Extract the [X, Y] coordinate from the center of the cell holding the provided text.  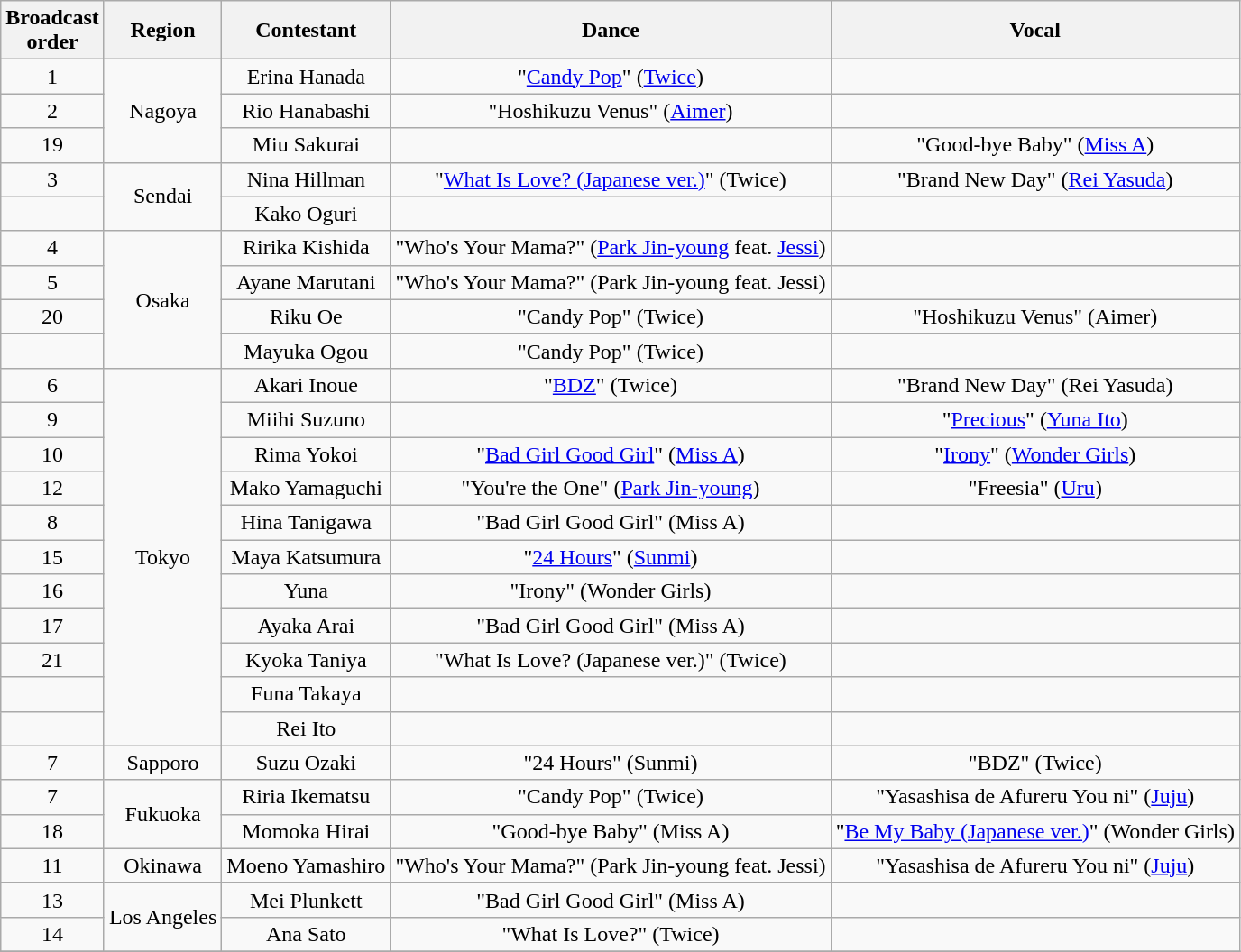
21 [52, 660]
Ririka Kishida [307, 248]
Fukuoka [162, 814]
1 [52, 77]
Region [162, 31]
Tokyo [162, 557]
6 [52, 385]
13 [52, 900]
Contestant [307, 31]
Erina Hanada [307, 77]
Ana Sato [307, 934]
17 [52, 626]
11 [52, 865]
18 [52, 831]
20 [52, 316]
Okinawa [162, 865]
Moeno Yamashiro [307, 865]
Momoka Hirai [307, 831]
Riria Ikematsu [307, 797]
Dance [611, 31]
Miihi Suzuno [307, 419]
12 [52, 489]
"Precious" (Yuna Ito) [1035, 419]
Rio Hanabashi [307, 111]
Osaka [162, 299]
Miu Sakurai [307, 145]
Sapporo [162, 763]
4 [52, 248]
9 [52, 419]
Suzu Ozaki [307, 763]
Maya Katsumura [307, 557]
Mako Yamaguchi [307, 489]
Mei Plunkett [307, 900]
"You're the One" (Park Jin-young) [611, 489]
Ayaka Arai [307, 626]
Kyoka Taniya [307, 660]
Mayuka Ogou [307, 351]
19 [52, 145]
Rei Ito [307, 728]
16 [52, 591]
Akari Inoue [307, 385]
Riku Oe [307, 316]
Sendai [162, 197]
2 [52, 111]
Rima Yokoi [307, 453]
"Freesia" (Uru) [1035, 489]
Vocal [1035, 31]
Yuna [307, 591]
"Be My Baby (Japanese ver.)" (Wonder Girls) [1035, 831]
Los Angeles [162, 917]
Nina Hillman [307, 179]
"What Is Love?" (Twice) [611, 934]
Broadcastorder [52, 31]
Funa Takaya [307, 694]
5 [52, 282]
Hina Tanigawa [307, 523]
15 [52, 557]
Ayane Marutani [307, 282]
14 [52, 934]
10 [52, 453]
3 [52, 179]
8 [52, 523]
Nagoya [162, 111]
Kako Oguri [307, 214]
